Return the [X, Y] coordinate for the center point of the cell that contains the specified text.  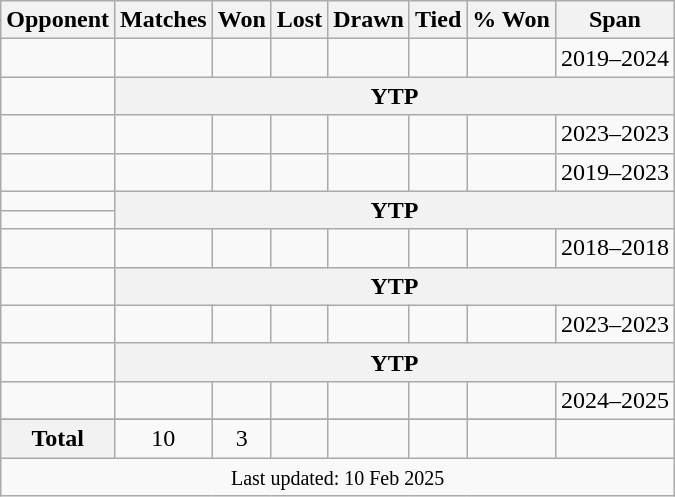
Lost [299, 20]
3 [242, 438]
% Won [512, 20]
2018–2018 [614, 248]
Tied [438, 20]
2019–2023 [614, 172]
Drawn [369, 20]
Won [242, 20]
2019–2024 [614, 58]
Opponent [58, 20]
2024–2025 [614, 400]
Matches [164, 20]
Span [614, 20]
Total [58, 438]
10 [164, 438]
Last updated: 10 Feb 2025 [338, 477]
